Capture the cell that displays the provided text and extract its [X, Y] central coordinate. 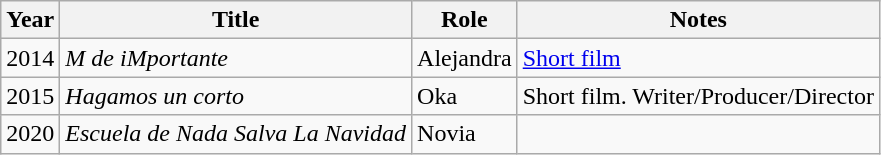
2020 [30, 134]
Short film. Writer/Producer/Director [698, 96]
Novia [465, 134]
Oka [465, 96]
Title [236, 20]
Alejandra [465, 58]
M de iMportante [236, 58]
Hagamos un corto [236, 96]
Short film [698, 58]
Year [30, 20]
2015 [30, 96]
2014 [30, 58]
Notes [698, 20]
Role [465, 20]
Escuela de Nada Salva La Navidad [236, 134]
